For the text-containing cell, return its midpoint in [X, Y] coordinate format. 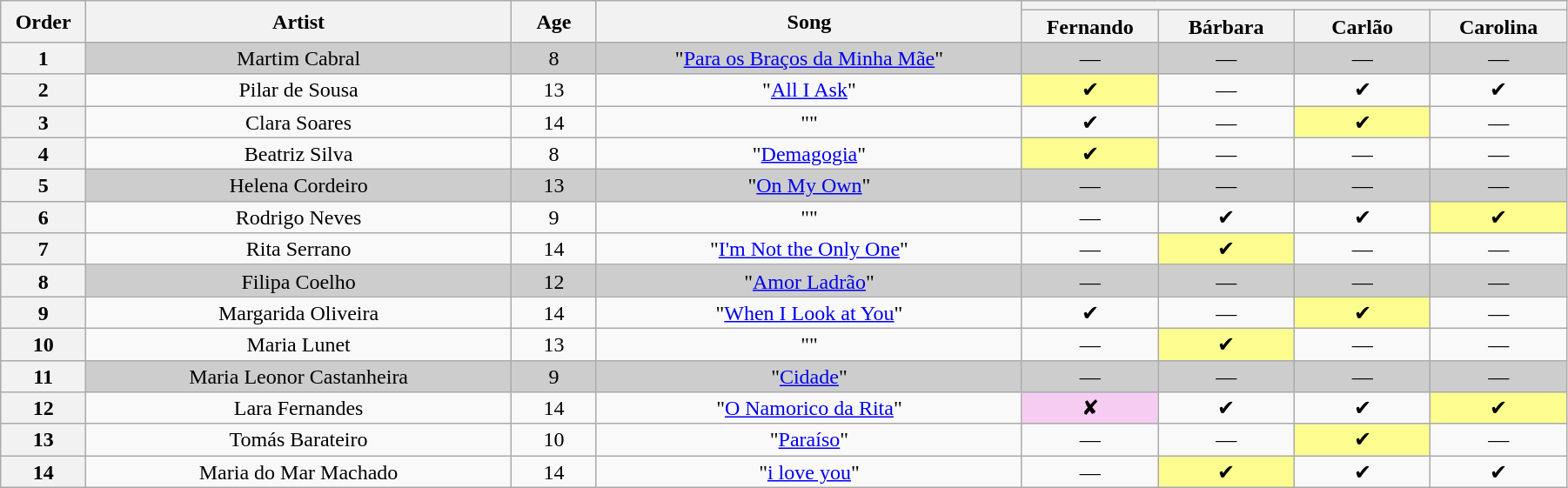
11 [44, 376]
Order [44, 22]
4 [44, 153]
Carolina [1498, 26]
Beatriz Silva [299, 153]
Filipa Coelho [299, 280]
Clara Soares [299, 122]
"Cidade" [809, 376]
"Para os Braços da Minha Mãe" [809, 57]
5 [44, 186]
2 [44, 90]
7 [44, 249]
Martim Cabral [299, 57]
Carlão [1362, 26]
Age [554, 22]
Fernando [1089, 26]
"I'm Not the Only One" [809, 249]
✘ [1089, 409]
"All I Ask" [809, 90]
Lara Fernandes [299, 409]
3 [44, 122]
Rodrigo Neves [299, 217]
"On My Own" [809, 186]
Pilar de Sousa [299, 90]
Maria Lunet [299, 344]
1 [44, 57]
Tomás Barateiro [299, 440]
Rita Serrano [299, 249]
Maria Leonor Castanheira [299, 376]
"Amor Ladrão" [809, 280]
Maria do Mar Machado [299, 471]
"Demagogia" [809, 153]
"When I Look at You" [809, 313]
Margarida Oliveira [299, 313]
Helena Cordeiro [299, 186]
"i love you" [809, 471]
Song [809, 22]
6 [44, 217]
Artist [299, 22]
"Paraíso" [809, 440]
Bárbara [1226, 26]
"O Namorico da Rita" [809, 409]
